Provide the [x, y] coordinate of the cell's center where the given text is located.  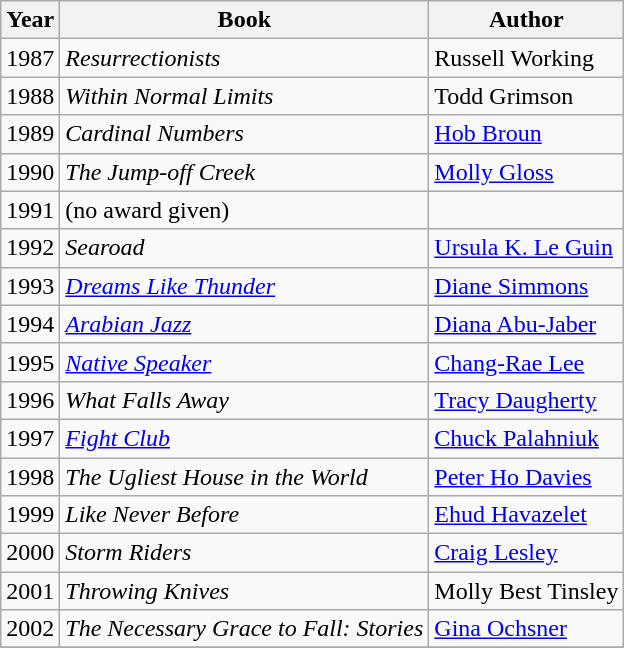
Diana Abu-Jaber [526, 324]
1998 [30, 477]
Dreams Like Thunder [244, 286]
1996 [30, 400]
1987 [30, 58]
Molly Gloss [526, 172]
Craig Lesley [526, 553]
Fight Club [244, 438]
1989 [30, 134]
Peter Ho Davies [526, 477]
Author [526, 20]
The Jump-off Creek [244, 172]
Ursula K. Le Guin [526, 248]
Gina Ochsner [526, 629]
Arabian Jazz [244, 324]
Chang-Rae Lee [526, 362]
2001 [30, 591]
Year [30, 20]
(no award given) [244, 210]
1999 [30, 515]
2002 [30, 629]
What Falls Away [244, 400]
Molly Best Tinsley [526, 591]
The Ugliest House in the World [244, 477]
The Necessary Grace to Fall: Stories [244, 629]
Hob Broun [526, 134]
Diane Simmons [526, 286]
Book [244, 20]
Storm Riders [244, 553]
1995 [30, 362]
Ehud Havazelet [526, 515]
Like Never Before [244, 515]
Throwing Knives [244, 591]
1988 [30, 96]
Searoad [244, 248]
2000 [30, 553]
Cardinal Numbers [244, 134]
Russell Working [526, 58]
1991 [30, 210]
Tracy Daugherty [526, 400]
Native Speaker [244, 362]
1992 [30, 248]
Within Normal Limits [244, 96]
1997 [30, 438]
Chuck Palahniuk [526, 438]
Todd Grimson [526, 96]
Resurrectionists [244, 58]
1993 [30, 286]
1990 [30, 172]
1994 [30, 324]
